Return [X, Y] of the center of cell containing provided text 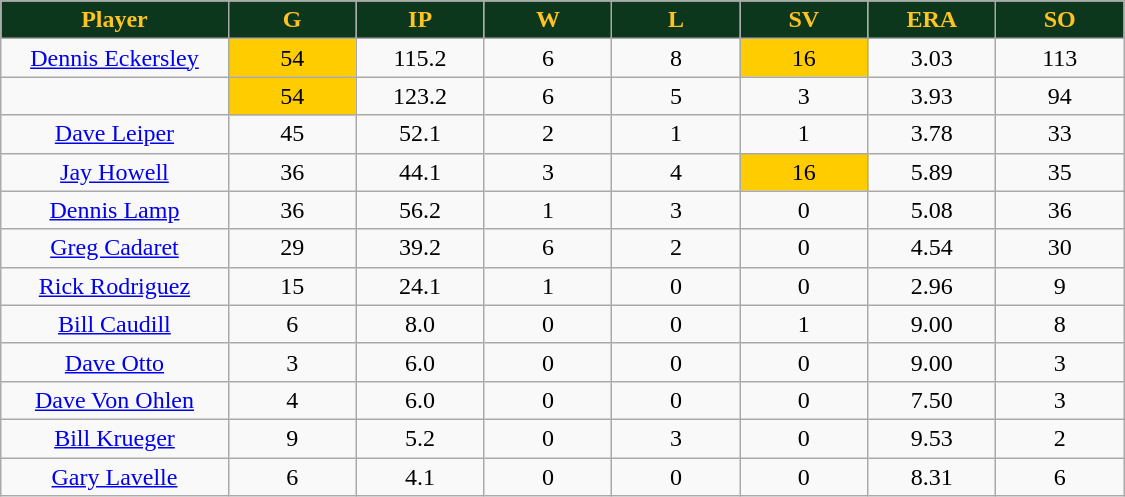
G [292, 20]
7.50 [932, 400]
3.78 [932, 134]
5.89 [932, 172]
45 [292, 134]
Dennis Lamp [114, 210]
8.31 [932, 477]
15 [292, 286]
Jay Howell [114, 172]
IP [420, 20]
3.03 [932, 58]
5 [676, 96]
L [676, 20]
Dave Otto [114, 362]
Bill Krueger [114, 438]
Bill Caudill [114, 324]
8.0 [420, 324]
Greg Cadaret [114, 248]
9.53 [932, 438]
SO [1060, 20]
3.93 [932, 96]
24.1 [420, 286]
2.96 [932, 286]
4.1 [420, 477]
Rick Rodriguez [114, 286]
35 [1060, 172]
33 [1060, 134]
Dave Leiper [114, 134]
W [548, 20]
Player [114, 20]
123.2 [420, 96]
5.2 [420, 438]
SV [804, 20]
113 [1060, 58]
4.54 [932, 248]
ERA [932, 20]
30 [1060, 248]
39.2 [420, 248]
29 [292, 248]
5.08 [932, 210]
Dennis Eckersley [114, 58]
56.2 [420, 210]
115.2 [420, 58]
94 [1060, 96]
44.1 [420, 172]
Gary Lavelle [114, 477]
52.1 [420, 134]
Dave Von Ohlen [114, 400]
